Provide the (x, y) coordinate of the cell's center where the given text is located.  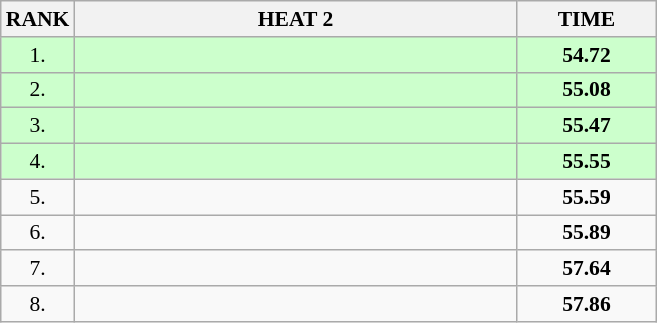
54.72 (587, 55)
55.47 (587, 126)
HEAT 2 (295, 19)
8. (38, 304)
5. (38, 197)
57.86 (587, 304)
2. (38, 90)
55.59 (587, 197)
55.08 (587, 90)
1. (38, 55)
55.55 (587, 162)
TIME (587, 19)
RANK (38, 19)
55.89 (587, 233)
3. (38, 126)
57.64 (587, 269)
6. (38, 233)
7. (38, 269)
4. (38, 162)
